Determine the (x, y) coordinate at the center of the cell enclosing the given text.  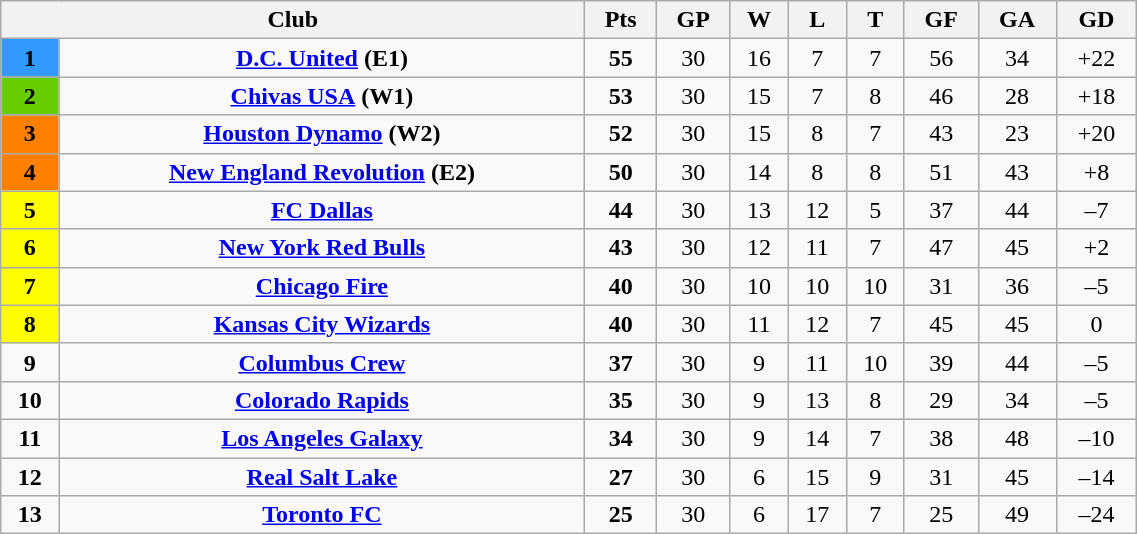
–14 (1096, 477)
23 (1017, 134)
+20 (1096, 134)
47 (941, 248)
W (759, 20)
16 (759, 58)
–7 (1096, 210)
Columbus Crew (322, 362)
FC Dallas (322, 210)
2 (30, 96)
50 (620, 172)
L (817, 20)
51 (941, 172)
+22 (1096, 58)
Club (293, 20)
Kansas City Wizards (322, 324)
39 (941, 362)
Toronto FC (322, 515)
–10 (1096, 438)
38 (941, 438)
49 (1017, 515)
0 (1096, 324)
35 (620, 400)
Real Salt Lake (322, 477)
55 (620, 58)
36 (1017, 286)
+8 (1096, 172)
53 (620, 96)
Pts (620, 20)
3 (30, 134)
Los Angeles Galaxy (322, 438)
D.C. United (E1) (322, 58)
29 (941, 400)
+18 (1096, 96)
Colorado Rapids (322, 400)
GF (941, 20)
+2 (1096, 248)
27 (620, 477)
Chivas USA (W1) (322, 96)
28 (1017, 96)
Chicago Fire (322, 286)
T (875, 20)
GP (693, 20)
48 (1017, 438)
New England Revolution (E2) (322, 172)
52 (620, 134)
Houston Dynamo (W2) (322, 134)
56 (941, 58)
GA (1017, 20)
17 (817, 515)
1 (30, 58)
4 (30, 172)
–24 (1096, 515)
New York Red Bulls (322, 248)
46 (941, 96)
GD (1096, 20)
